Scan for the cell matching the given text and deliver its [X, Y] coordinate at center. 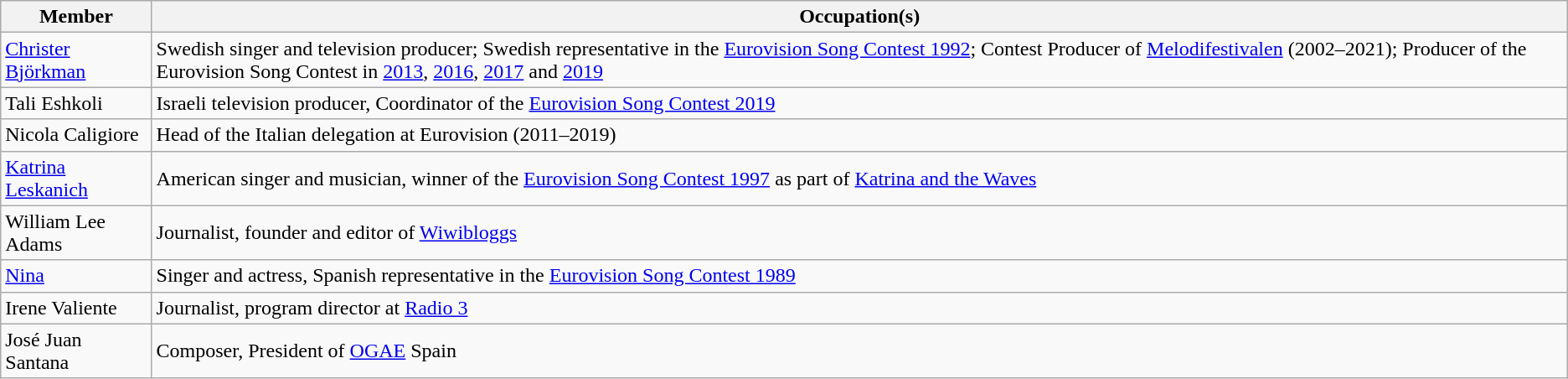
Head of the Italian delegation at Eurovision (2011–2019) [859, 135]
Irene Valiente [76, 308]
Occupation(s) [859, 17]
Katrina Leskanich [76, 178]
William Lee Adams [76, 233]
Nina [76, 276]
Composer, President of OGAE Spain [859, 350]
Nicola Caligiore [76, 135]
Journalist, program director at Radio 3 [859, 308]
Singer and actress, Spanish representative in the Eurovision Song Contest 1989 [859, 276]
Israeli television producer, Coordinator of the Eurovision Song Contest 2019 [859, 103]
Tali Eshkoli [76, 103]
Member [76, 17]
Christer Björkman [76, 60]
American singer and musician, winner of the Eurovision Song Contest 1997 as part of Katrina and the Waves [859, 178]
José Juan Santana [76, 350]
Journalist, founder and editor of Wiwibloggs [859, 233]
